From the cell containing the given text, extract its center point as (x, y) coordinate. 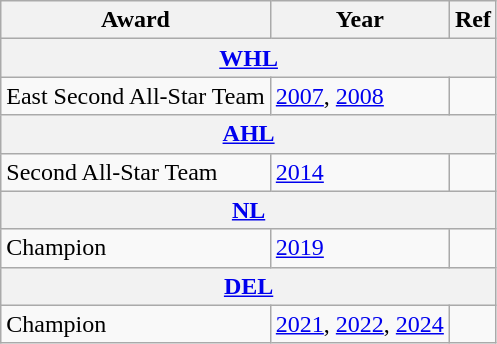
Ref (472, 20)
2007, 2008 (360, 96)
WHL (249, 58)
East Second All-Star Team (136, 96)
NL (249, 210)
Award (136, 20)
Second All-Star Team (136, 172)
Year (360, 20)
2014 (360, 172)
DEL (249, 286)
AHL (249, 134)
2021, 2022, 2024 (360, 324)
2019 (360, 248)
